Identify which cell holds the provided text, then report its (X, Y) central coordinate. 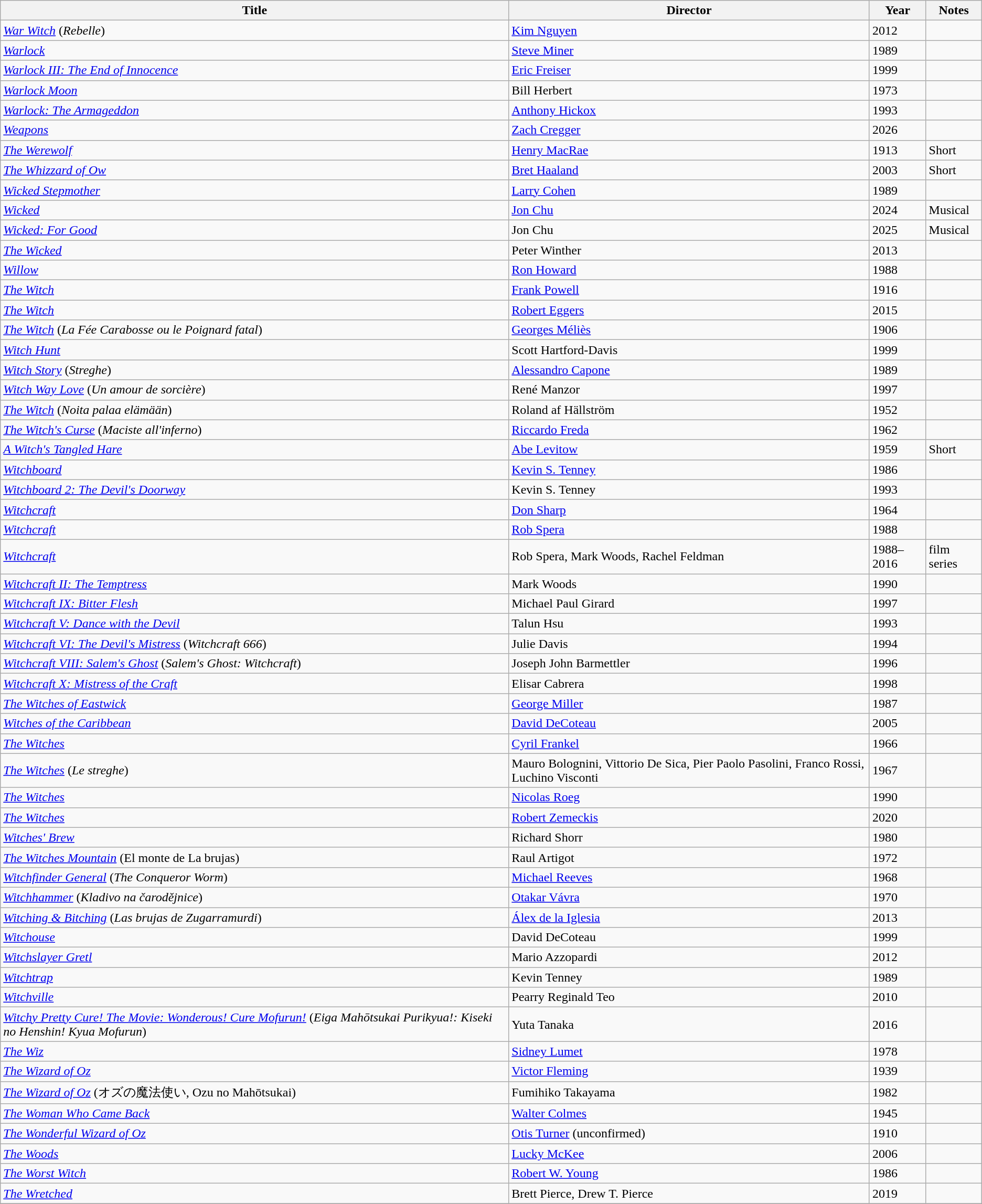
Year (898, 10)
Scott Hartford-Davis (689, 350)
film series (954, 556)
Witchouse (255, 937)
Zach Cregger (689, 130)
The Worst Witch (255, 1174)
Alessandro Capone (689, 370)
Weapons (255, 130)
1967 (898, 770)
Witchcraft II: The Temptress (255, 584)
Robert Eggers (689, 310)
Ron Howard (689, 270)
Peter Winther (689, 250)
The Woods (255, 1154)
Witchhammer (Kladivo na čarodějnice) (255, 897)
Wicked Stepmother (255, 190)
Victor Fleming (689, 1071)
The Witch (Noita palaa elämään) (255, 410)
2003 (898, 170)
1994 (898, 644)
Warlock (255, 50)
Rob Spera, Mark Woods, Rachel Feldman (689, 556)
The Wretched (255, 1194)
Witch Story (Streghe) (255, 370)
Witch Hunt (255, 350)
2019 (898, 1194)
1988–2016 (898, 556)
Frank Powell (689, 290)
Larry Cohen (689, 190)
Robert W. Young (689, 1174)
Robert Zemeckis (689, 817)
Riccardo Freda (689, 430)
The Woman Who Came Back (255, 1114)
Roland af Hällström (689, 410)
2024 (898, 210)
The Wiz (255, 1051)
The Witches (Le streghe) (255, 770)
Walter Colmes (689, 1114)
1945 (898, 1114)
Witchcraft IX: Bitter Flesh (255, 604)
Abe Levitow (689, 450)
Witch Way Love (Un amour de sorcière) (255, 390)
Witchcraft VIII: Salem's Ghost (Salem's Ghost: Witchcraft) (255, 664)
2010 (898, 997)
2025 (898, 230)
Joseph John Barmettler (689, 664)
Mauro Bolognini, Vittorio De Sica, Pier Paolo Pasolini, Franco Rossi, Luchino Visconti (689, 770)
Warlock: The Armageddon (255, 110)
Witchcraft VI: The Devil's Mistress (Witchcraft 666) (255, 644)
Brett Pierce, Drew T. Pierce (689, 1194)
The Wicked (255, 250)
1982 (898, 1092)
1939 (898, 1071)
Witches' Brew (255, 837)
Title (255, 10)
Georges Méliès (689, 330)
The Witches Mountain (El monte de La brujas) (255, 857)
The Werewolf (255, 150)
Sidney Lumet (689, 1051)
2020 (898, 817)
1964 (898, 509)
Willow (255, 270)
2006 (898, 1154)
1996 (898, 664)
Lucky McKee (689, 1154)
Witchboard (255, 470)
Richard Shorr (689, 837)
1968 (898, 877)
Witchy Pretty Cure! The Movie: Wonderous! Cure Mofurun! (Eiga Mahōtsukai Purikyua!: Kiseki no Henshin! Kyua Mofurun) (255, 1024)
Elisar Cabrera (689, 684)
The Wizard of Oz (オズの魔法使い, Ozu no Mahōtsukai) (255, 1092)
1906 (898, 330)
Notes (954, 10)
Rob Spera (689, 529)
Nicolas Roeg (689, 797)
Director (689, 10)
2005 (898, 723)
Witchslayer Gretl (255, 957)
1970 (898, 897)
Wicked: For Good (255, 230)
The Wonderful Wizard of Oz (255, 1134)
George Miller (689, 704)
Witchboard 2: The Devil's Doorway (255, 489)
Mario Azzopardi (689, 957)
Fumihiko Takayama (689, 1092)
1913 (898, 150)
Witchcraft V: Dance with the Devil (255, 624)
Mark Woods (689, 584)
Steve Miner (689, 50)
1959 (898, 450)
The Witch's Curse (Maciste all'inferno) (255, 430)
1910 (898, 1134)
1980 (898, 837)
Warlock Moon (255, 90)
2026 (898, 130)
1962 (898, 430)
Witchtrap (255, 977)
Otis Turner (unconfirmed) (689, 1134)
Bill Herbert (689, 90)
Eric Freiser (689, 70)
Bret Haaland (689, 170)
Witchville (255, 997)
2016 (898, 1024)
Wicked (255, 210)
1973 (898, 90)
1998 (898, 684)
The Whizzard of Ow (255, 170)
Álex de la Iglesia (689, 918)
Julie Davis (689, 644)
The Wizard of Oz (255, 1071)
1966 (898, 743)
Michael Paul Girard (689, 604)
Witchfinder General (The Conqueror Worm) (255, 877)
Otakar Vávra (689, 897)
Kevin Tenney (689, 977)
1916 (898, 290)
Kim Nguyen (689, 30)
2015 (898, 310)
Cyril Frankel (689, 743)
Witching & Bitching (Las brujas de Zugarramurdi) (255, 918)
The Witch (La Fée Carabosse ou le Poignard fatal) (255, 330)
1987 (898, 704)
Anthony Hickox (689, 110)
The Witches of Eastwick (255, 704)
Witches of the Caribbean (255, 723)
Raul Artigot (689, 857)
Yuta Tanaka (689, 1024)
Talun Hsu (689, 624)
Michael Reeves (689, 877)
1952 (898, 410)
1972 (898, 857)
1978 (898, 1051)
Pearry Reginald Teo (689, 997)
War Witch (Rebelle) (255, 30)
René Manzor (689, 390)
Henry MacRae (689, 150)
Witchcraft X: Mistress of the Craft (255, 684)
A Witch's Tangled Hare (255, 450)
Warlock III: The End of Innocence (255, 70)
Don Sharp (689, 509)
